Determine the (x, y) coordinate at the center of the cell enclosing the given text.  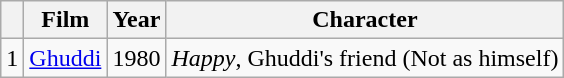
Year (136, 20)
Happy, Ghuddi's friend (Not as himself) (365, 58)
Film (66, 20)
1980 (136, 58)
Character (365, 20)
Ghuddi (66, 58)
1 (12, 58)
